For the text-containing cell, return its midpoint in (X, Y) coordinate format. 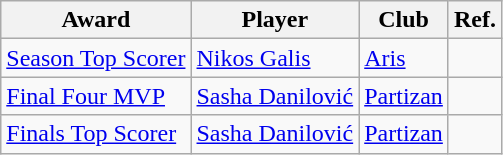
Player (275, 20)
Club (404, 20)
Aris (404, 58)
Award (96, 20)
Nikos Galis (275, 58)
Finals Top Scorer (96, 134)
Final Four MVP (96, 96)
Ref. (474, 20)
Season Top Scorer (96, 58)
